Return the [X, Y] coordinate for the center point of the cell that contains the specified text.  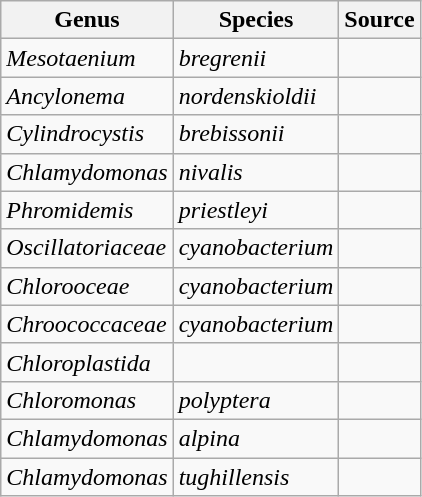
Mesotaenium [87, 58]
Ancylonema [87, 96]
nivalis [256, 172]
Species [256, 20]
Chloroplastida [87, 362]
Phromidemis [87, 210]
bregrenii [256, 58]
Chroococcaceae [87, 324]
Chlorooceae [87, 286]
Genus [87, 20]
Source [380, 20]
alpina [256, 438]
nordenskioldii [256, 96]
priestleyi [256, 210]
Chloromonas [87, 400]
Cylindrocystis [87, 134]
brebissonii [256, 134]
Oscillatoriaceae [87, 248]
tughillensis [256, 477]
polyptera [256, 400]
